Output the [X, Y] coordinate of the center of the cell containing the given text.  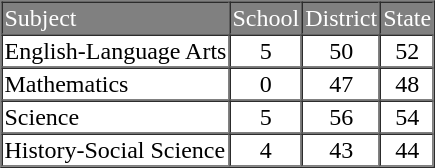
Science [116, 116]
District [341, 18]
4 [266, 150]
43 [341, 150]
English-Language Arts [116, 50]
Subject [116, 18]
0 [266, 84]
History-Social Science [116, 150]
44 [407, 150]
48 [407, 84]
54 [407, 116]
52 [407, 50]
State [407, 18]
56 [341, 116]
Mathematics [116, 84]
School [266, 18]
47 [341, 84]
50 [341, 50]
